Find where the given text appears and provide that cell's center as (x, y) coordinate. 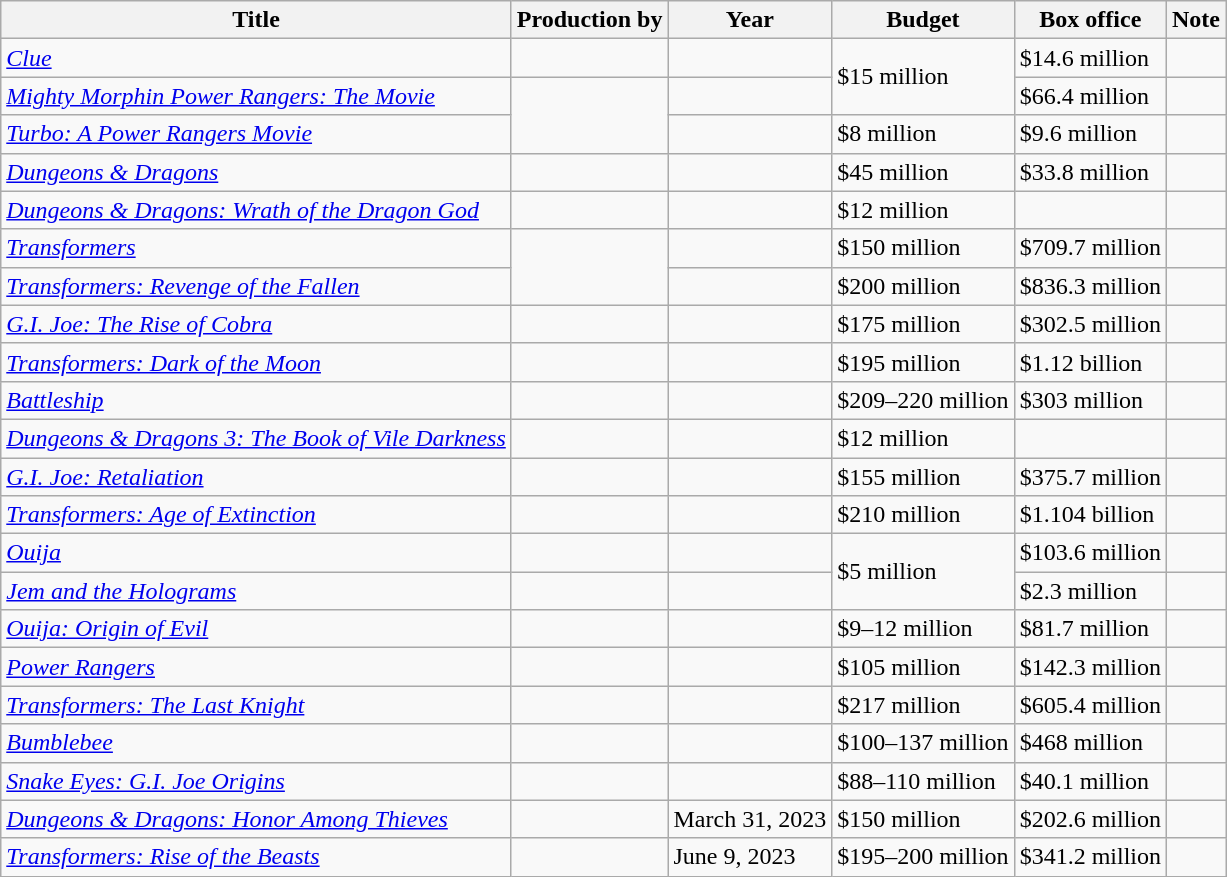
$468 million (1090, 743)
$103.6 million (1090, 553)
$45 million (923, 172)
Turbo: A Power Rangers Movie (256, 134)
$15 million (923, 77)
$9.6 million (1090, 134)
$303 million (1090, 400)
Transformers: Rise of the Beasts (256, 857)
$155 million (923, 477)
$1.12 billion (1090, 362)
$9–12 million (923, 629)
$2.3 million (1090, 591)
Transformers: The Last Knight (256, 705)
Power Rangers (256, 667)
$81.7 million (1090, 629)
Ouija: Origin of Evil (256, 629)
Battleship (256, 400)
Snake Eyes: G.I. Joe Origins (256, 781)
Ouija (256, 553)
Dungeons & Dragons 3: The Book of Vile Darkness (256, 438)
$5 million (923, 572)
$341.2 million (1090, 857)
$33.8 million (1090, 172)
$8 million (923, 134)
Dungeons & Dragons: Wrath of the Dragon God (256, 210)
$88–110 million (923, 781)
$836.3 million (1090, 286)
Year (750, 20)
$200 million (923, 286)
$1.104 billion (1090, 515)
Jem and the Holograms (256, 591)
$195–200 million (923, 857)
$175 million (923, 324)
$105 million (923, 667)
Production by (590, 20)
March 31, 2023 (750, 819)
Dungeons & Dragons: Honor Among Thieves (256, 819)
Transformers: Age of Extinction (256, 515)
Bumblebee (256, 743)
Title (256, 20)
$217 million (923, 705)
Transformers: Dark of the Moon (256, 362)
June 9, 2023 (750, 857)
Budget (923, 20)
$100–137 million (923, 743)
$195 million (923, 362)
G.I. Joe: Retaliation (256, 477)
$605.4 million (1090, 705)
$209–220 million (923, 400)
Transformers: Revenge of the Fallen (256, 286)
Note (1196, 20)
$302.5 million (1090, 324)
G.I. Joe: The Rise of Cobra (256, 324)
Clue (256, 58)
$142.3 million (1090, 667)
$66.4 million (1090, 96)
Transformers (256, 248)
$375.7 million (1090, 477)
$14.6 million (1090, 58)
$202.6 million (1090, 819)
Dungeons & Dragons (256, 172)
$709.7 million (1090, 248)
Box office (1090, 20)
$210 million (923, 515)
Mighty Morphin Power Rangers: The Movie (256, 96)
$40.1 million (1090, 781)
